Pinpoint the cell where the given text exists, returning its [X, Y] midpoint coordinate. 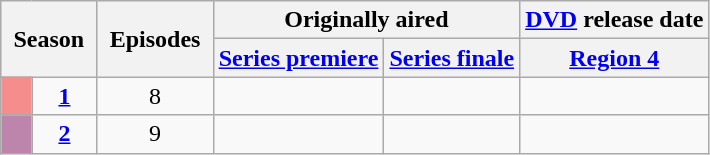
Series finale [452, 58]
Originally aired [366, 20]
Episodes [155, 39]
2 [64, 134]
Series premiere [298, 58]
Season [49, 39]
Region 4 [614, 58]
8 [155, 96]
1 [64, 96]
DVD release date [614, 20]
9 [155, 134]
